Search for the cell housing the specified text and yield its [x, y] center coordinate. 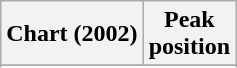
Peak position [189, 34]
Chart (2002) [72, 34]
